Return [X, Y] of the center of cell containing provided text 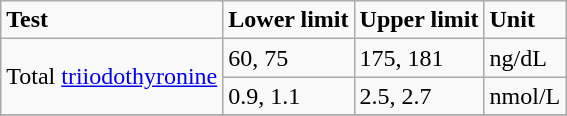
0.9, 1.1 [288, 96]
Test [112, 20]
Total triiodothyronine [112, 77]
2.5, 2.7 [419, 96]
175, 181 [419, 58]
ng/dL [525, 58]
Lower limit [288, 20]
Unit [525, 20]
Upper limit [419, 20]
nmol/L [525, 96]
60, 75 [288, 58]
